For the text-containing cell, return its midpoint in [X, Y] coordinate format. 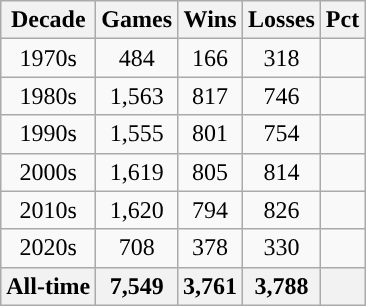
318 [282, 58]
826 [282, 210]
2010s [48, 210]
1,555 [137, 134]
7,549 [137, 286]
1990s [48, 134]
Wins [210, 20]
Games [137, 20]
754 [282, 134]
330 [282, 248]
3,761 [210, 286]
Losses [282, 20]
Decade [48, 20]
166 [210, 58]
1970s [48, 58]
708 [137, 248]
1,563 [137, 96]
1,619 [137, 172]
1980s [48, 96]
3,788 [282, 286]
378 [210, 248]
1,620 [137, 210]
817 [210, 96]
746 [282, 96]
2020s [48, 248]
2000s [48, 172]
801 [210, 134]
Pct [342, 20]
484 [137, 58]
805 [210, 172]
814 [282, 172]
All-time [48, 286]
794 [210, 210]
